Capture the cell that displays the provided text and extract its [X, Y] central coordinate. 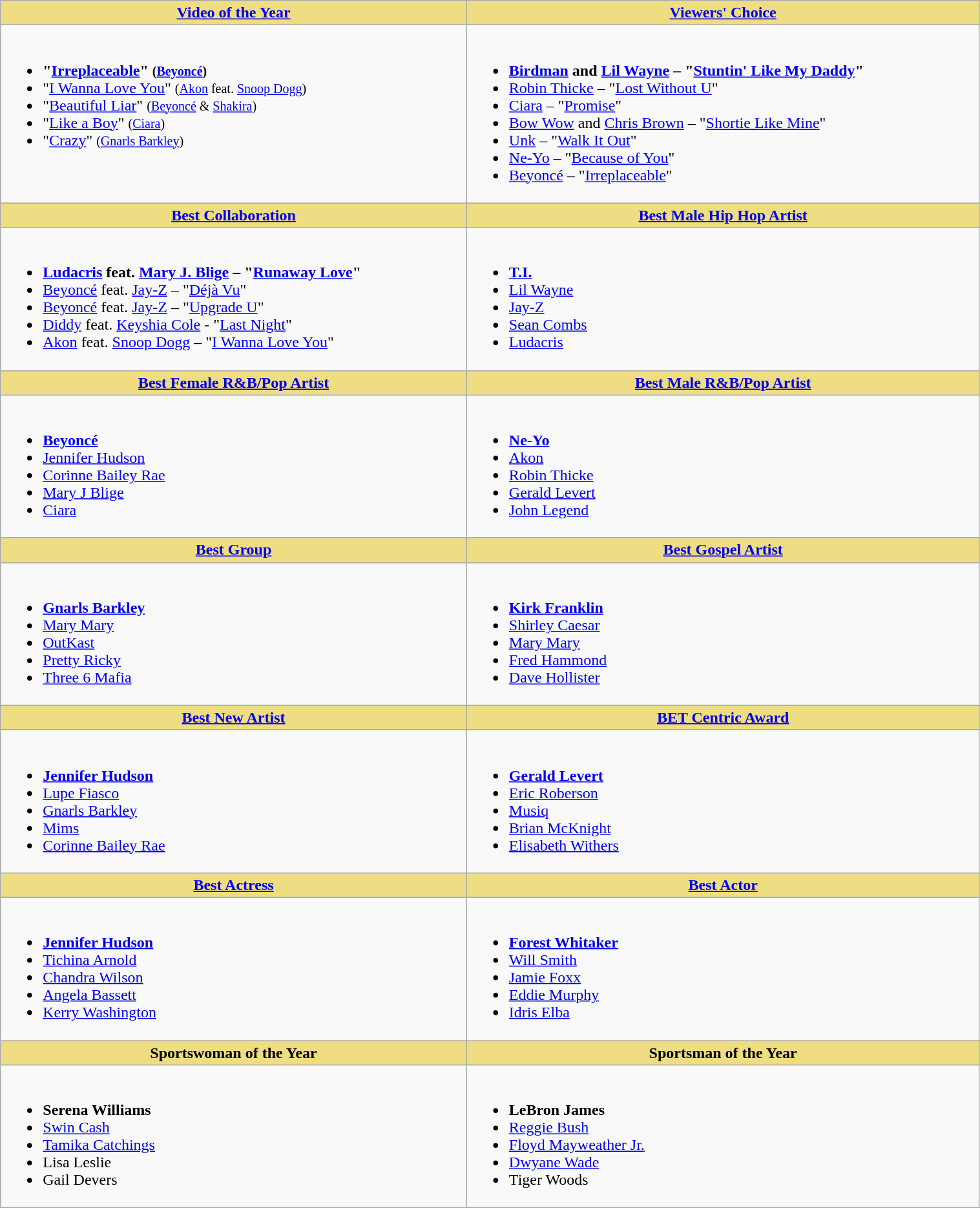
Gnarls BarkleyMary MaryOutKastPretty RickyThree 6 Mafia [234, 633]
Forest WhitakerWill SmithJamie FoxxEddie MurphyIdris Elba [723, 968]
BeyoncéJennifer HudsonCorinne Bailey RaeMary J BligeCiara [234, 467]
BET Centric Award [723, 717]
Jennifer HudsonLupe FiascoGnarls BarkleyMimsCorinne Bailey Rae [234, 801]
Best Gospel Artist [723, 550]
Serena WilliamsSwin CashTamika CatchingsLisa LeslieGail Devers [234, 1136]
Jennifer HudsonTichina ArnoldChandra WilsonAngela BassettKerry Washington [234, 968]
Best Actor [723, 885]
Best Male Hip Hop Artist [723, 215]
Best Collaboration [234, 215]
Best New Artist [234, 717]
Sportsman of the Year [723, 1053]
Sportswoman of the Year [234, 1053]
LeBron JamesReggie BushFloyd Mayweather Jr.Dwyane WadeTiger Woods [723, 1136]
Best Male R&B/Pop Artist [723, 383]
Gerald LevertEric RobersonMusiqBrian McKnightElisabeth Withers [723, 801]
Ne-YoAkonRobin ThickeGerald LevertJohn Legend [723, 467]
Kirk FranklinShirley CaesarMary MaryFred HammondDave Hollister [723, 633]
"Irreplaceable" (Beyoncé)"I Wanna Love You" (Akon feat. Snoop Dogg)"Beautiful Liar" (Beyoncé & Shakira)"Like a Boy" (Ciara)"Crazy" (Gnarls Barkley) [234, 114]
Best Actress [234, 885]
T.I.Lil WayneJay-ZSean CombsLudacris [723, 299]
Best Group [234, 550]
Viewers' Choice [723, 13]
Best Female R&B/Pop Artist [234, 383]
Video of the Year [234, 13]
